Locate the cell with the specified text and output its [x, y] center coordinate. 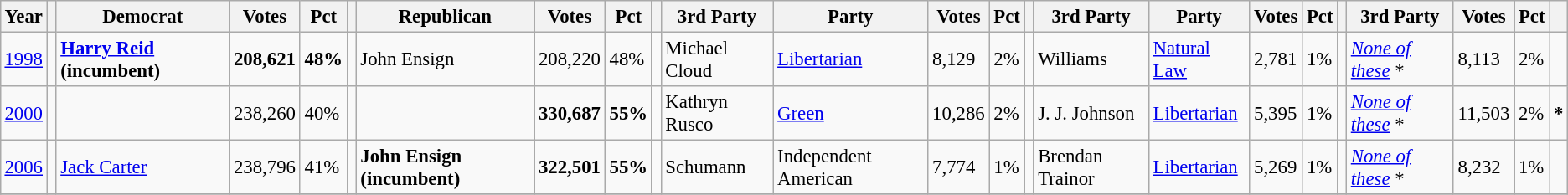
Brendan Trainor [1091, 167]
330,687 [570, 114]
2,781 [1277, 59]
1998 [23, 59]
Michael Cloud [717, 59]
238,260 [265, 114]
8,129 [958, 59]
2006 [23, 167]
John Ensign (incumbent) [446, 167]
* [1559, 114]
41% [323, 167]
238,796 [265, 167]
Green [851, 114]
208,621 [265, 59]
8,113 [1483, 59]
Independent American [851, 167]
5,395 [1277, 114]
2000 [23, 114]
Williams [1091, 59]
8,232 [1483, 167]
John Ensign [446, 59]
Kathryn Rusco [717, 114]
Harry Reid (incumbent) [142, 59]
Republican [446, 17]
11,503 [1483, 114]
J. J. Johnson [1091, 114]
40% [323, 114]
7,774 [958, 167]
10,286 [958, 114]
Jack Carter [142, 167]
322,501 [570, 167]
Democrat [142, 17]
Year [23, 17]
208,220 [570, 59]
Natural Law [1199, 59]
5,269 [1277, 167]
Schumann [717, 167]
